Detect which cell encompasses the target text, then output its (x, y) center coordinate. 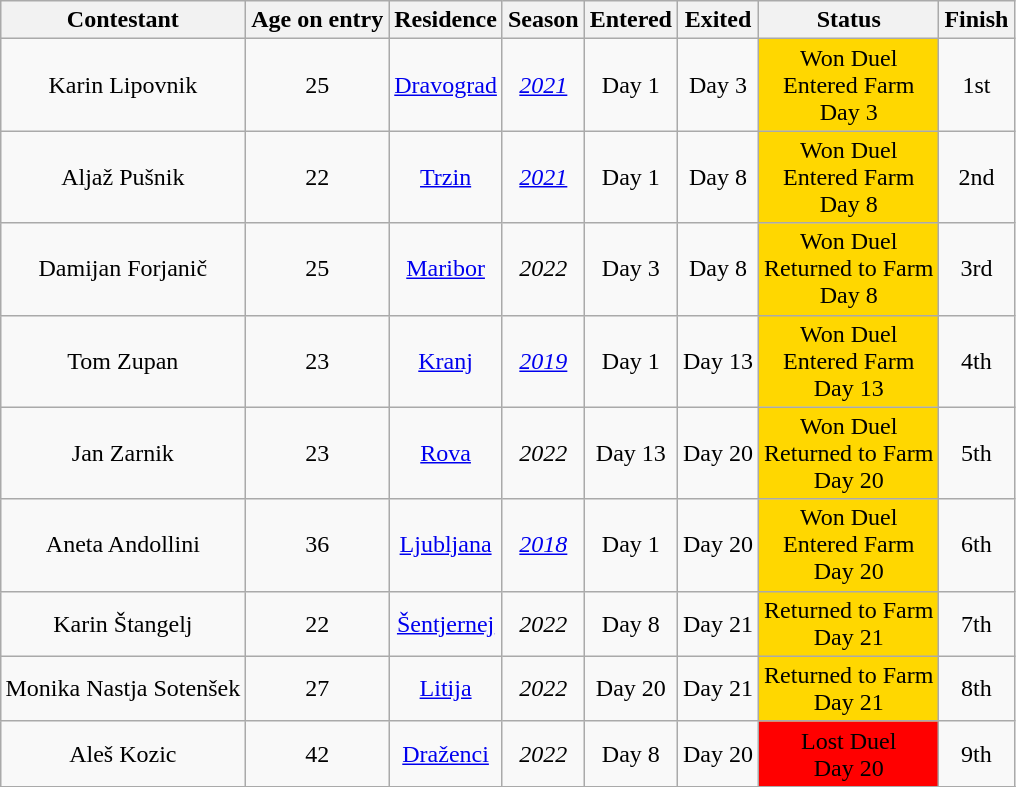
Entered (630, 20)
Karin Štangelj (123, 624)
Season (543, 20)
Won DuelReturned to FarmDay 20 (849, 453)
6th (976, 545)
1st (976, 85)
Won DuelReturned to FarmDay 8 (849, 269)
7th (976, 624)
2nd (976, 177)
Šentjernej (446, 624)
5th (976, 453)
Tom Zupan (123, 361)
4th (976, 361)
Status (849, 20)
9th (976, 754)
36 (318, 545)
2019 (543, 361)
Won DuelEntered FarmDay 20 (849, 545)
Rova (446, 453)
42 (318, 754)
Exited (718, 20)
2018 (543, 545)
Age on entry (318, 20)
8th (976, 688)
Residence (446, 20)
Monika Nastja Sotenšek (123, 688)
3rd (976, 269)
Maribor (446, 269)
Karin Lipovnik (123, 85)
Draženci (446, 754)
Won DuelEntered FarmDay 13 (849, 361)
27 (318, 688)
Kranj (446, 361)
Dravograd (446, 85)
Finish (976, 20)
Aljaž Pušnik (123, 177)
Ljubljana (446, 545)
Aneta Andollini (123, 545)
Litija (446, 688)
Lost DuelDay 20 (849, 754)
Contestant (123, 20)
Trzin (446, 177)
Won DuelEntered FarmDay 8 (849, 177)
Damijan Forjanič (123, 269)
Won DuelEntered FarmDay 3 (849, 85)
Aleš Kozic (123, 754)
Jan Zarnik (123, 453)
